Identify which cell holds the provided text, then report its [x, y] central coordinate. 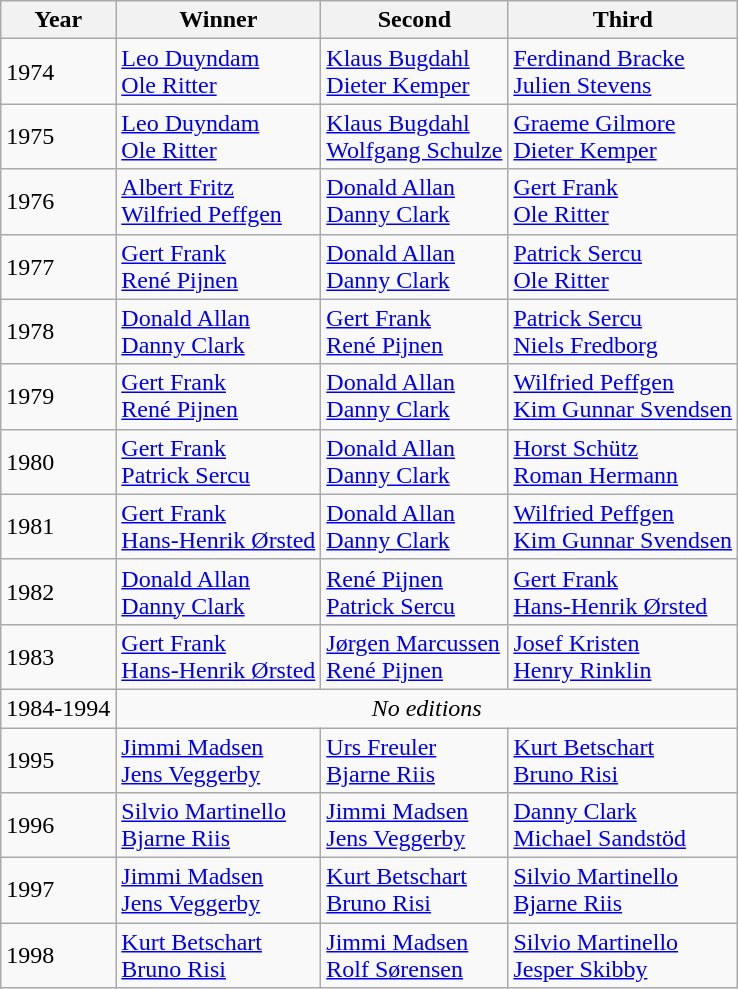
1998 [58, 956]
Klaus Bugdahl Dieter Kemper [414, 72]
Gert Frank Ole Ritter [623, 202]
1983 [58, 656]
1984-1994 [58, 708]
Ferdinand Bracke Julien Stevens [623, 72]
1982 [58, 592]
Silvio Martinello Jesper Skibby [623, 956]
1997 [58, 890]
1975 [58, 136]
No editions [427, 708]
1974 [58, 72]
Second [414, 20]
Klaus Bugdahl Wolfgang Schulze [414, 136]
Graeme Gilmore Dieter Kemper [623, 136]
1979 [58, 396]
Jørgen Marcussen René Pijnen [414, 656]
Danny Clark Michael Sandstöd [623, 826]
Jimmi Madsen Rolf Sørensen [414, 956]
1980 [58, 462]
Third [623, 20]
Horst Schütz Roman Hermann [623, 462]
1978 [58, 332]
1976 [58, 202]
Urs Freuler Bjarne Riis [414, 760]
René Pijnen Patrick Sercu [414, 592]
Year [58, 20]
Josef Kristen Henry Rinklin [623, 656]
Patrick Sercu Niels Fredborg [623, 332]
Patrick Sercu Ole Ritter [623, 266]
Gert Frank Patrick Sercu [218, 462]
Winner [218, 20]
1995 [58, 760]
1977 [58, 266]
1996 [58, 826]
1981 [58, 526]
Albert Fritz Wilfried Peffgen [218, 202]
